Return [x, y] of the center of cell containing provided text 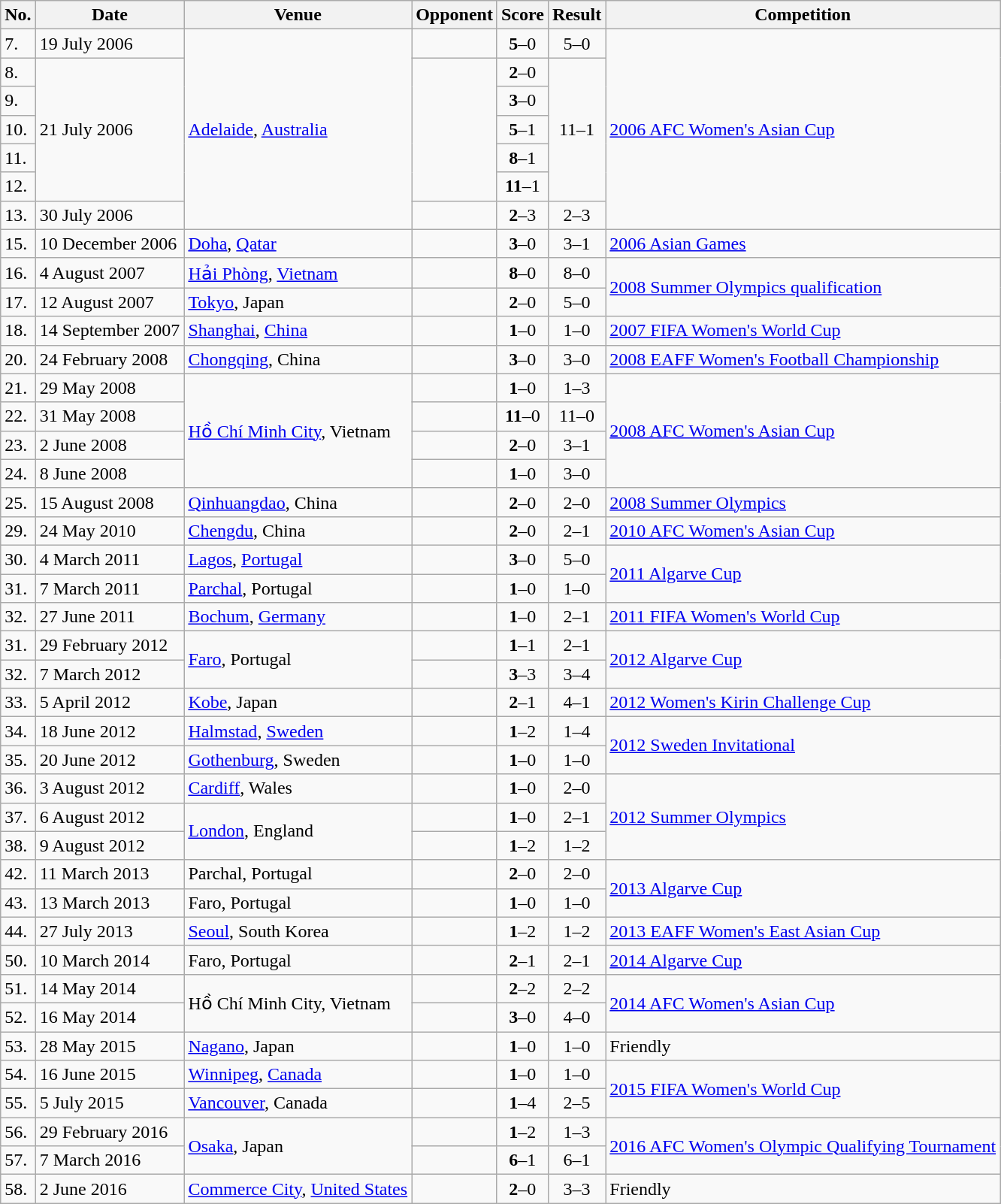
Halmstad, Sweden [298, 731]
2 June 2016 [110, 1189]
Score [522, 15]
14 September 2007 [110, 331]
3–4 [576, 674]
21 July 2006 [110, 129]
25. [18, 502]
Opponent [455, 15]
Lagos, Portugal [298, 559]
52. [18, 1017]
7. [18, 44]
2008 AFC Women's Asian Cup [803, 431]
No. [18, 15]
Tokyo, Japan [298, 302]
2013 EAFF Women's East Asian Cup [803, 931]
17. [18, 302]
2013 Algarve Cup [803, 888]
20 June 2012 [110, 760]
21. [18, 388]
51. [18, 988]
2015 FIFA Women's World Cup [803, 1089]
19 July 2006 [110, 44]
57. [18, 1160]
2012 Sweden Invitational [803, 746]
Commerce City, United States [298, 1189]
8 June 2008 [110, 473]
8–1 [522, 158]
53. [18, 1045]
Kobe, Japan [298, 703]
Venue [298, 15]
4 March 2011 [110, 559]
33. [18, 703]
4 August 2007 [110, 273]
Chongqing, China [298, 359]
28 May 2015 [110, 1045]
7 March 2016 [110, 1160]
12 August 2007 [110, 302]
Seoul, South Korea [298, 931]
50. [18, 960]
Shanghai, China [298, 331]
Date [110, 15]
14 May 2014 [110, 988]
58. [18, 1189]
Winnipeg, Canada [298, 1075]
56. [18, 1132]
13. [18, 215]
2012 Women's Kirin Challenge Cup [803, 703]
54. [18, 1075]
2011 FIFA Women's World Cup [803, 617]
10. [18, 129]
36. [18, 788]
24 February 2008 [110, 359]
12. [18, 186]
27 July 2013 [110, 931]
16. [18, 273]
2007 FIFA Women's World Cup [803, 331]
11. [18, 158]
2014 Algarve Cup [803, 960]
30. [18, 559]
29. [18, 531]
Bochum, Germany [298, 617]
55. [18, 1103]
42. [18, 874]
2012 Algarve Cup [803, 660]
37. [18, 817]
24. [18, 473]
2008 Summer Olympics qualification [803, 287]
2016 AFC Women's Olympic Qualifying Tournament [803, 1146]
Osaka, Japan [298, 1146]
3 August 2012 [110, 788]
2012 Summer Olympics [803, 817]
10 December 2006 [110, 244]
27 June 2011 [110, 617]
Chengdu, China [298, 531]
23. [18, 445]
4–0 [576, 1017]
1–1 [522, 646]
2008 EAFF Women's Football Championship [803, 359]
Hải Phòng, Vietnam [298, 273]
9 August 2012 [110, 846]
29 May 2008 [110, 388]
2008 Summer Olympics [803, 502]
2011 Algarve Cup [803, 573]
35. [18, 760]
16 May 2014 [110, 1017]
5 July 2015 [110, 1103]
7 March 2012 [110, 674]
7 March 2011 [110, 588]
38. [18, 846]
30 July 2006 [110, 215]
5 April 2012 [110, 703]
Adelaide, Australia [298, 129]
2014 AFC Women's Asian Cup [803, 1003]
34. [18, 731]
15. [18, 244]
31 May 2008 [110, 416]
6 August 2012 [110, 817]
4–1 [576, 703]
22. [18, 416]
13 March 2013 [110, 903]
20. [18, 359]
5–1 [522, 129]
8. [18, 72]
Nagano, Japan [298, 1045]
24 May 2010 [110, 531]
Doha, Qatar [298, 244]
2 June 2008 [110, 445]
9. [18, 101]
18 June 2012 [110, 731]
Qinhuangdao, China [298, 502]
2–5 [576, 1103]
2006 AFC Women's Asian Cup [803, 129]
18. [18, 331]
Competition [803, 15]
Cardiff, Wales [298, 788]
44. [18, 931]
2010 AFC Women's Asian Cup [803, 531]
Result [576, 15]
43. [18, 903]
16 June 2015 [110, 1075]
29 February 2012 [110, 646]
London, England [298, 831]
15 August 2008 [110, 502]
Gothenburg, Sweden [298, 760]
2006 Asian Games [803, 244]
10 March 2014 [110, 960]
Vancouver, Canada [298, 1103]
11 March 2013 [110, 874]
29 February 2016 [110, 1132]
